Locate the cell with the specified text and output its (x, y) center coordinate. 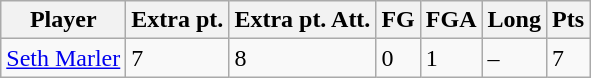
0 (398, 58)
– (514, 58)
FGA (451, 20)
Extra pt. (178, 20)
FG (398, 20)
Pts (568, 20)
Player (64, 20)
Long (514, 20)
Extra pt. Att. (302, 20)
8 (302, 58)
1 (451, 58)
Seth Marler (64, 58)
